Scan for the cell matching the given text and deliver its [X, Y] coordinate at center. 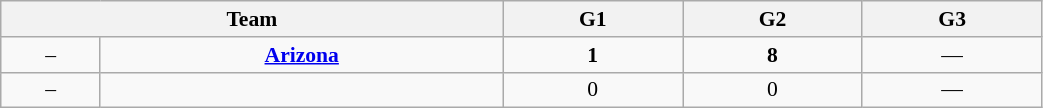
Arizona [301, 55]
G3 [952, 19]
8 [773, 55]
1 [593, 55]
Team [252, 19]
G2 [773, 19]
G1 [593, 19]
